Identify which cell holds the provided text, then report its [X, Y] central coordinate. 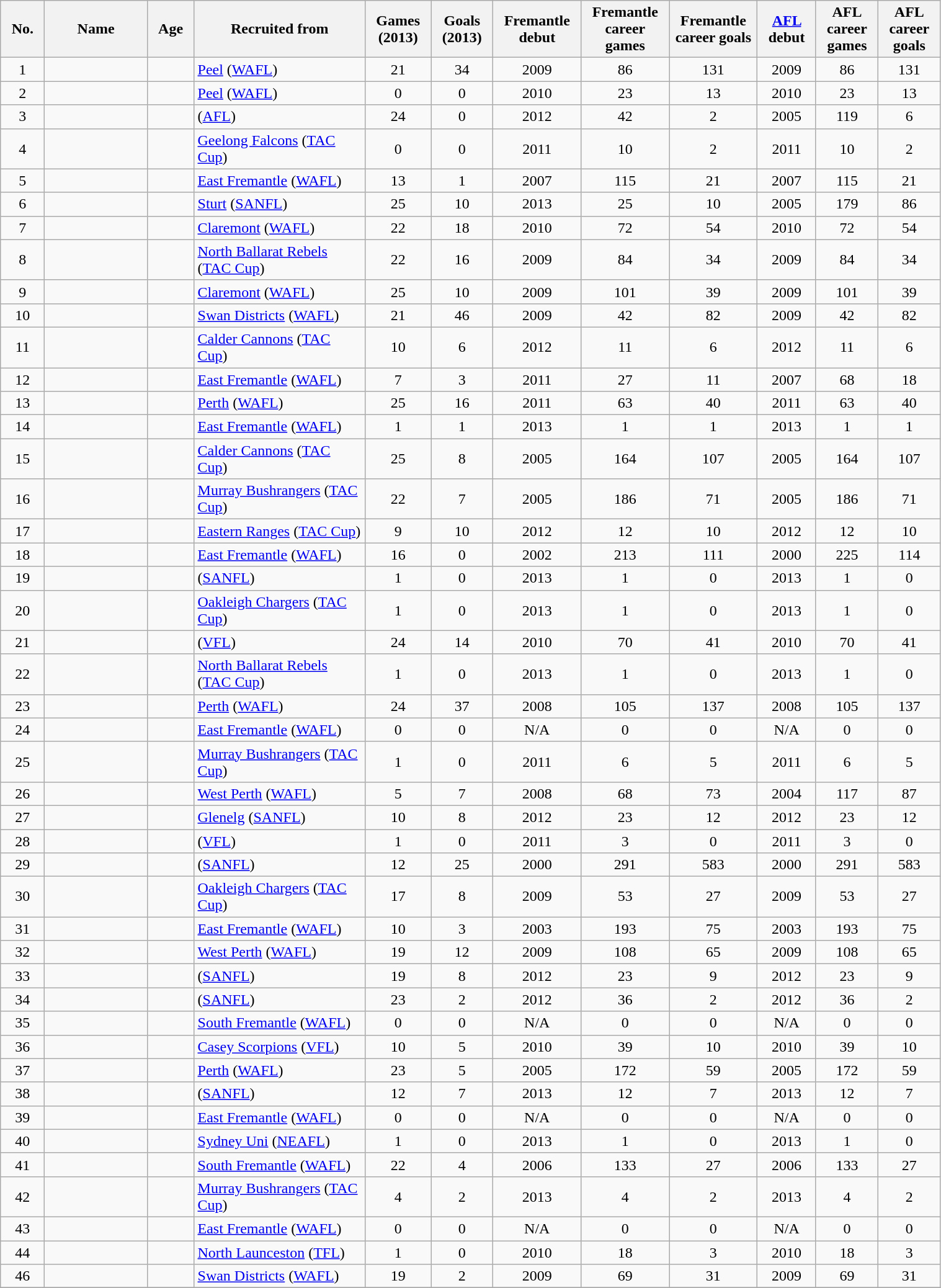
Casey Scorpions (VFL) [279, 1047]
Glenelg (SANFL) [279, 817]
AFL career goals [909, 29]
No. [22, 29]
87 [909, 794]
225 [847, 555]
Fremantle career games [625, 29]
32 [22, 952]
Eastern Ranges (TAC Cup) [279, 531]
73 [713, 794]
Games (2013) [398, 29]
North Launceston (TFL) [279, 1253]
114 [909, 555]
111 [713, 555]
117 [847, 794]
43 [22, 1228]
Fremantle debut [537, 29]
AFL career games [847, 29]
Fremantle career goals [713, 29]
44 [22, 1253]
Geelong Falcons (TAC Cup) [279, 149]
119 [847, 117]
Age [171, 29]
38 [22, 1094]
Goals (2013) [462, 29]
Sturt (SANFL) [279, 204]
213 [625, 555]
28 [22, 841]
Sydney Uni (NEAFL) [279, 1141]
29 [22, 865]
30 [22, 897]
Recruited from [279, 29]
Name [96, 29]
AFL debut [787, 29]
(AFL) [279, 117]
179 [847, 204]
26 [22, 794]
33 [22, 976]
15 [22, 459]
2002 [537, 555]
2004 [787, 794]
20 [22, 610]
35 [22, 1023]
